Find where the given text appears and provide that cell's center as [x, y] coordinate. 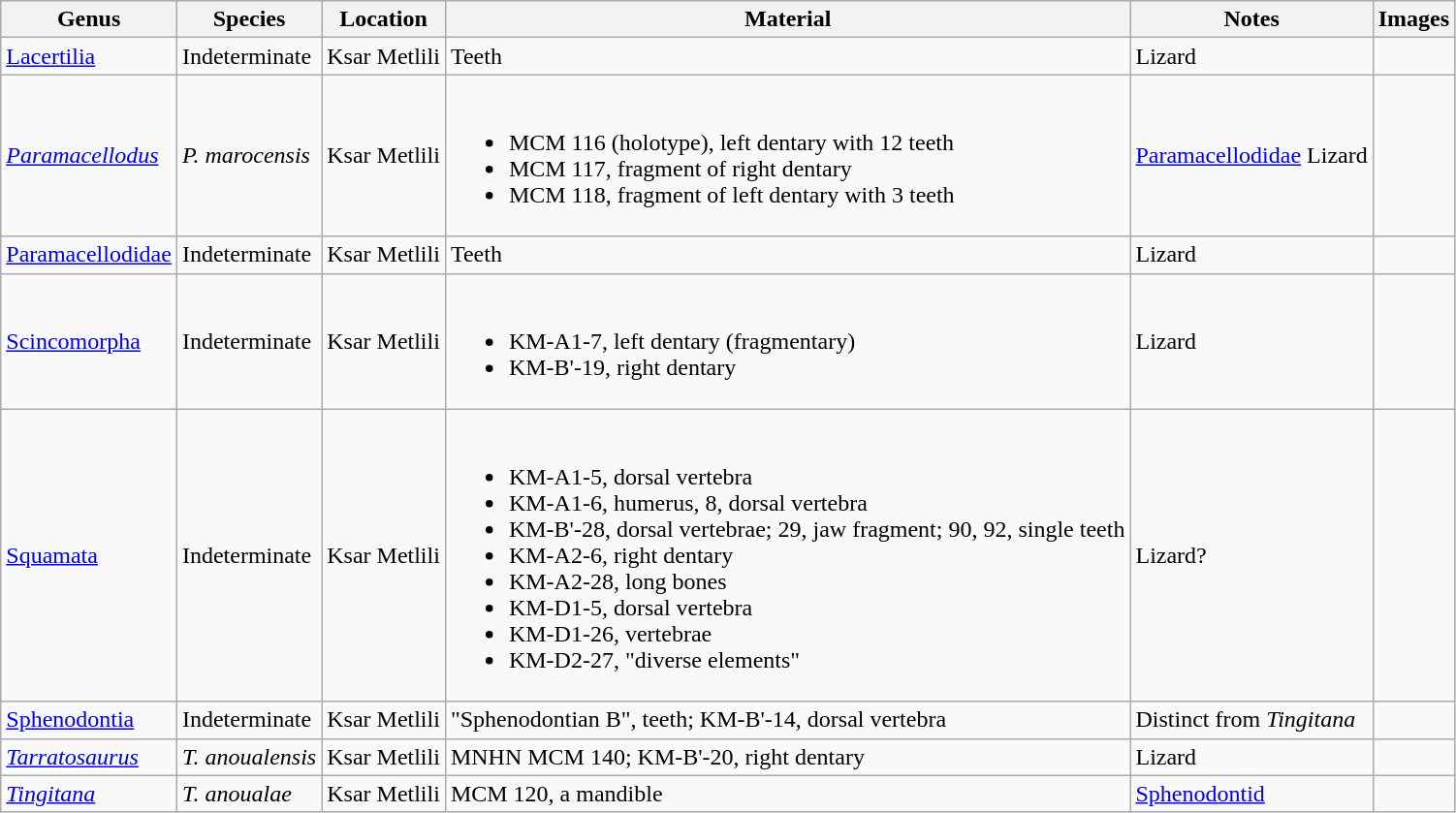
Species [248, 19]
T. anoualensis [248, 757]
MCM 116 (holotype), left dentary with 12 teethMCM 117, fragment of right dentaryMCM 118, fragment of left dentary with 3 teeth [787, 155]
Paramacellodidae [89, 255]
Scincomorpha [89, 341]
Material [787, 19]
MCM 120, a mandible [787, 794]
Squamata [89, 555]
Distinct from Tingitana [1251, 720]
Paramacellodus [89, 155]
Tingitana [89, 794]
"Sphenodontian B", teeth; KM-B'-14, dorsal vertebra [787, 720]
MNHN MCM 140; KM-B'-20, right dentary [787, 757]
T. anoualae [248, 794]
Location [384, 19]
Notes [1251, 19]
Tarratosaurus [89, 757]
Sphenodontid [1251, 794]
Sphenodontia [89, 720]
KM-A1-7, left dentary (fragmentary)KM-B'-19, right dentary [787, 341]
Lacertilia [89, 56]
Lizard? [1251, 555]
P. marocensis [248, 155]
Genus [89, 19]
Images [1413, 19]
Paramacellodidae Lizard [1251, 155]
